For the text-containing cell, return its midpoint in [x, y] coordinate format. 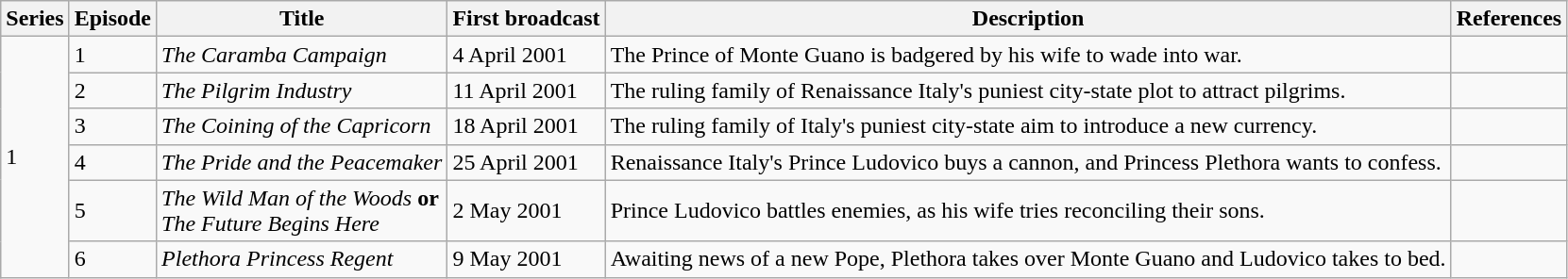
11 April 2001 [527, 90]
Renaissance Italy's Prince Ludovico buys a cannon, and Princess Plethora wants to confess. [1028, 162]
2 May 2001 [527, 211]
References [1509, 19]
Episode [112, 19]
Title [302, 19]
Series [35, 19]
Plethora Princess Regent [302, 259]
4 April 2001 [527, 55]
The Pride and the Peacemaker [302, 162]
9 May 2001 [527, 259]
5 [112, 211]
The Pilgrim Industry [302, 90]
2 [112, 90]
6 [112, 259]
Prince Ludovico battles enemies, as his wife tries reconciling their sons. [1028, 211]
The Coining of the Capricorn [302, 126]
25 April 2001 [527, 162]
The Caramba Campaign [302, 55]
The Wild Man of the Woods or The Future Begins Here [302, 211]
The ruling family of Renaissance Italy's puniest city-state plot to attract pilgrims. [1028, 90]
4 [112, 162]
18 April 2001 [527, 126]
The Prince of Monte Guano is badgered by his wife to wade into war. [1028, 55]
Description [1028, 19]
3 [112, 126]
Awaiting news of a new Pope, Plethora takes over Monte Guano and Ludovico takes to bed. [1028, 259]
First broadcast [527, 19]
The ruling family of Italy's puniest city-state aim to introduce a new currency. [1028, 126]
